Provide the [X, Y] coordinate of the cell's center where the given text is located.  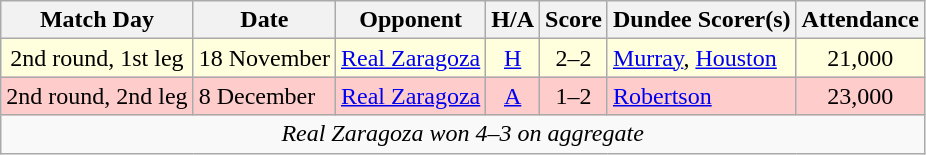
8 December [264, 96]
H [513, 58]
2nd round, 1st leg [97, 58]
21,000 [860, 58]
Date [264, 20]
Murray, Houston [702, 58]
Dundee Scorer(s) [702, 20]
Real Zaragoza won 4–3 on aggregate [463, 134]
2nd round, 2nd leg [97, 96]
2–2 [574, 58]
Robertson [702, 96]
1–2 [574, 96]
H/A [513, 20]
A [513, 96]
Match Day [97, 20]
Opponent [410, 20]
Attendance [860, 20]
23,000 [860, 96]
Score [574, 20]
18 November [264, 58]
